Output the (X, Y) coordinate of the center of the cell containing the given text.  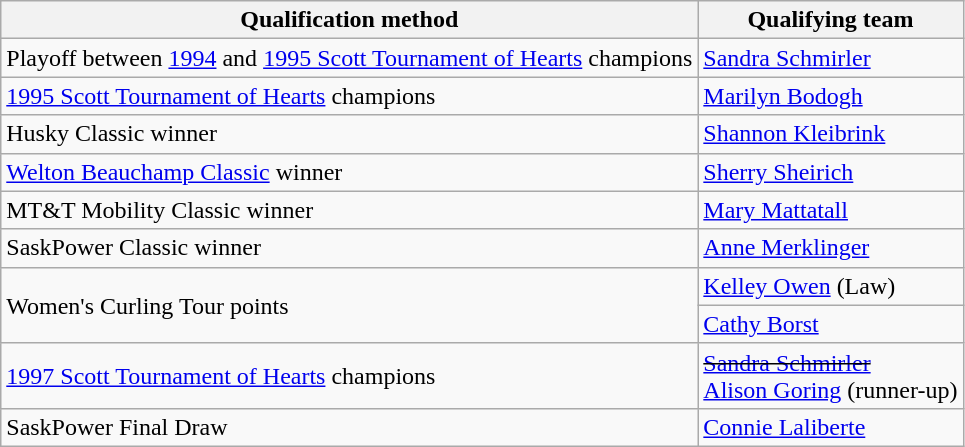
Sandra Schmirler Alison Goring (runner-up) (830, 376)
Cathy Borst (830, 324)
Welton Beauchamp Classic winner (350, 172)
Marilyn Bodogh (830, 96)
SaskPower Classic winner (350, 248)
MT&T Mobility Classic winner (350, 210)
Women's Curling Tour points (350, 305)
Sandra Schmirler (830, 58)
1995 Scott Tournament of Hearts champions (350, 96)
Connie Laliberte (830, 427)
Kelley Owen (Law) (830, 286)
Qualification method (350, 20)
Qualifying team (830, 20)
1997 Scott Tournament of Hearts champions (350, 376)
Playoff between 1994 and 1995 Scott Tournament of Hearts champions (350, 58)
Anne Merklinger (830, 248)
Mary Mattatall (830, 210)
Sherry Sheirich (830, 172)
Husky Classic winner (350, 134)
Shannon Kleibrink (830, 134)
SaskPower Final Draw (350, 427)
